Return the [X, Y] coordinate for the center point of the cell that contains the specified text.  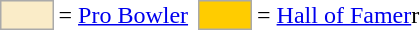
= Pro Bowler [124, 15]
